Identify which cell holds the provided text, then report its (X, Y) central coordinate. 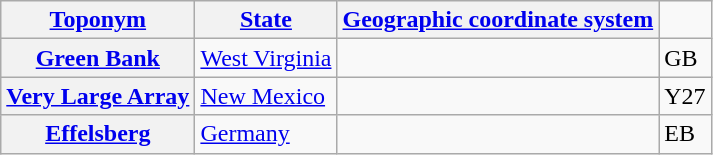
State (266, 20)
GB (685, 58)
Toponym (98, 20)
Effelsberg (98, 134)
EB (685, 134)
Green Bank (98, 58)
Y27 (685, 96)
Very Large Array (98, 96)
West Virginia (266, 58)
New Mexico (266, 96)
Geographic coordinate system (498, 20)
Germany (266, 134)
